Capture the cell that displays the provided text and extract its (x, y) central coordinate. 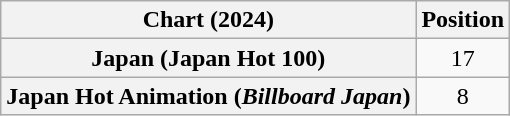
Chart (2024) (208, 20)
8 (463, 96)
Japan (Japan Hot 100) (208, 58)
17 (463, 58)
Japan Hot Animation (Billboard Japan) (208, 96)
Position (463, 20)
